Find where the given text appears and provide that cell's center as [x, y] coordinate. 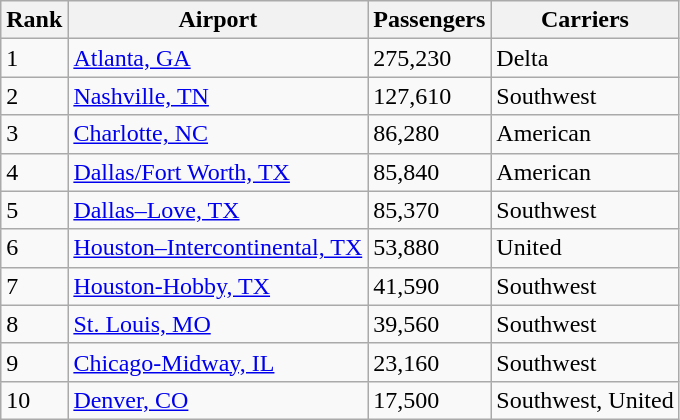
Airport [218, 20]
85,840 [430, 172]
6 [34, 248]
3 [34, 134]
Houston-Hobby, TX [218, 286]
7 [34, 286]
St. Louis, MO [218, 324]
Rank [34, 20]
Denver, CO [218, 400]
9 [34, 362]
2 [34, 96]
Charlotte, NC [218, 134]
127,610 [430, 96]
Delta [585, 58]
Carriers [585, 20]
53,880 [430, 248]
41,590 [430, 286]
United [585, 248]
10 [34, 400]
39,560 [430, 324]
Passengers [430, 20]
Dallas–Love, TX [218, 210]
23,160 [430, 362]
Chicago-Midway, IL [218, 362]
Atlanta, GA [218, 58]
Dallas/Fort Worth, TX [218, 172]
17,500 [430, 400]
Houston–Intercontinental, TX [218, 248]
5 [34, 210]
8 [34, 324]
4 [34, 172]
Nashville, TN [218, 96]
Southwest, United [585, 400]
86,280 [430, 134]
275,230 [430, 58]
1 [34, 58]
85,370 [430, 210]
